Identify which cell holds the provided text, then report its (x, y) central coordinate. 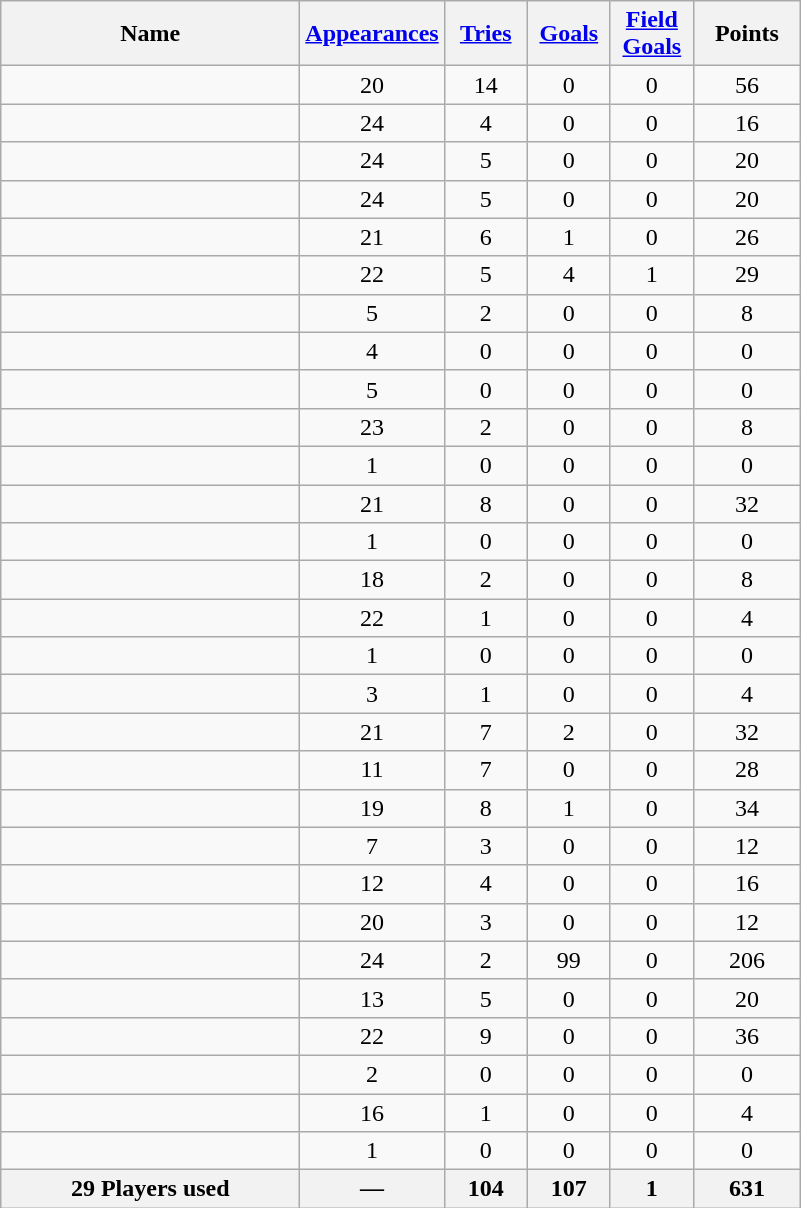
29 Players used (150, 1189)
56 (746, 85)
Name (150, 34)
19 (372, 808)
14 (486, 85)
18 (372, 580)
36 (746, 1036)
— (372, 1189)
6 (486, 237)
107 (568, 1189)
Goals (568, 34)
11 (372, 770)
23 (372, 427)
Tries (486, 34)
Points (746, 34)
34 (746, 808)
28 (746, 770)
26 (746, 237)
9 (486, 1036)
13 (372, 998)
29 (746, 275)
Appearances (372, 34)
104 (486, 1189)
Field Goals (652, 34)
99 (568, 960)
206 (746, 960)
631 (746, 1189)
